For the text-containing cell, return its midpoint in (X, Y) coordinate format. 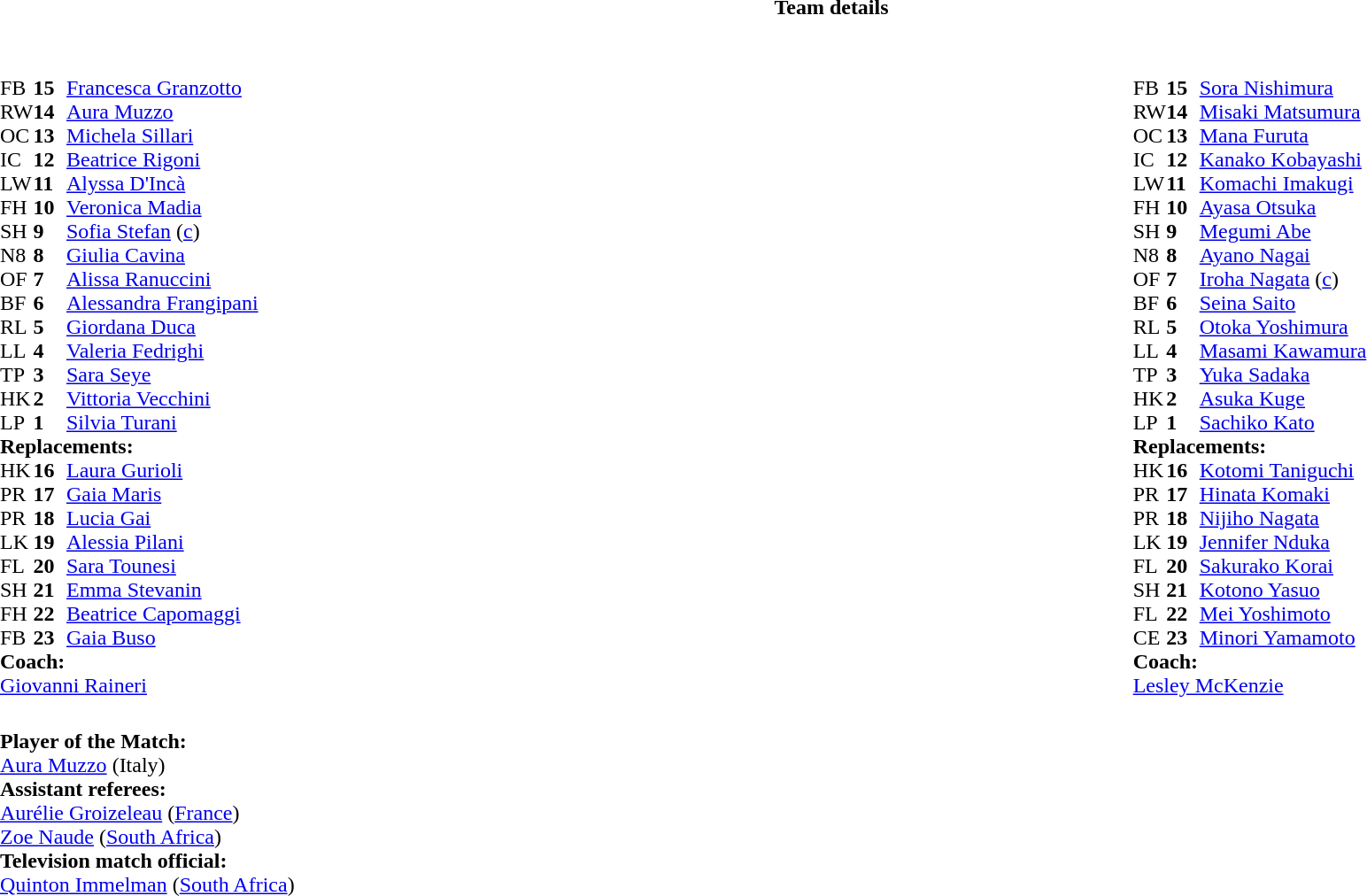
Veronica Madia (163, 207)
Mana Furuta (1284, 136)
Alissa Ranuccini (163, 280)
Lucia Gai (163, 519)
Sachiko Kato (1284, 423)
Sakurako Korai (1284, 567)
Sara Seye (163, 375)
Gaia Buso (163, 637)
Komachi Imakugi (1284, 184)
Francesca Granzotto (163, 89)
Asuka Kuge (1284, 398)
Iroha Nagata (c) (1284, 280)
Ayasa Otsuka (1284, 207)
Sofia Stefan (c) (163, 232)
Misaki Matsumura (1284, 112)
Aura Muzzo (163, 112)
Yuka Sadaka (1284, 375)
Alyssa D'Incà (163, 184)
Masami Kawamura (1284, 351)
Kotono Yasuo (1284, 590)
Nijiho Nagata (1284, 519)
Minori Yamamoto (1284, 637)
Alessia Pilani (163, 542)
Sora Nishimura (1284, 89)
Vittoria Vecchini (163, 398)
Megumi Abe (1284, 232)
Seina Saito (1284, 303)
Emma Stevanin (163, 590)
Giordana Duca (163, 328)
Alessandra Frangipani (163, 303)
Jennifer Nduka (1284, 542)
Gaia Maris (163, 494)
Laura Gurioli (163, 471)
Lesley McKenzie (1250, 685)
Otoka Yoshimura (1284, 328)
Beatrice Capomaggi (163, 614)
Giulia Cavina (163, 255)
Michela Sillari (163, 136)
Beatrice Rigoni (163, 159)
Silvia Turani (163, 423)
Kotomi Taniguchi (1284, 471)
Ayano Nagai (1284, 255)
Kanako Kobayashi (1284, 159)
Giovanni Raineri (129, 685)
Hinata Komaki (1284, 494)
Valeria Fedrighi (163, 351)
Mei Yoshimoto (1284, 614)
Sara Tounesi (163, 567)
CE (1150, 637)
